Output the [x, y] coordinate of the center of the cell containing the given text.  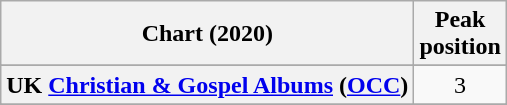
3 [460, 85]
Chart (2020) [208, 34]
Peak position [460, 34]
UK Christian & Gospel Albums (OCC) [208, 85]
